Pinpoint the cell where the given text exists, returning its (x, y) midpoint coordinate. 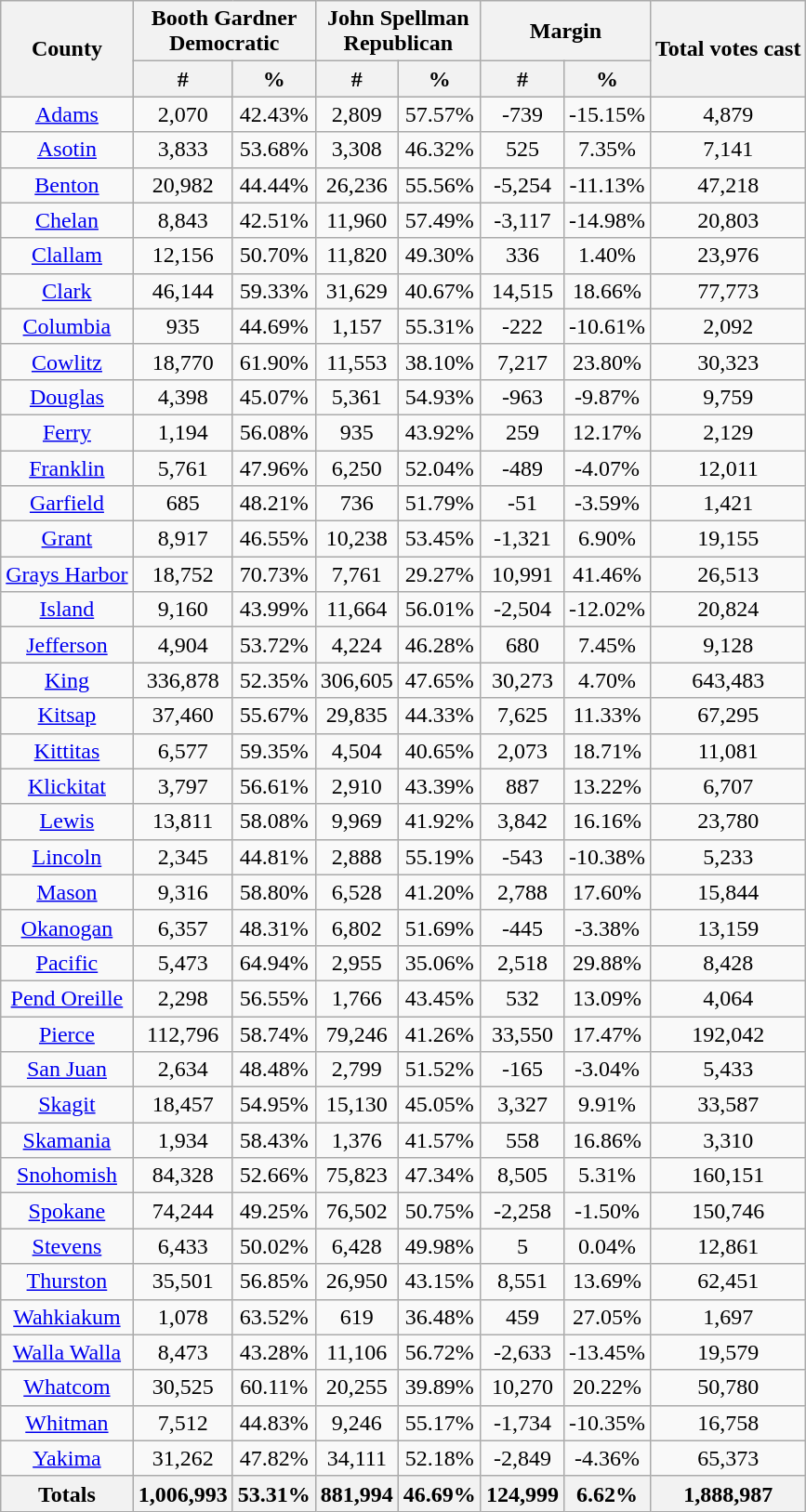
11,960 (357, 220)
2,073 (522, 751)
-489 (522, 467)
Mason (67, 892)
John SpellmanRepublican (398, 32)
26,236 (357, 185)
680 (522, 645)
41.92% (439, 822)
53.45% (439, 539)
4,879 (728, 114)
53.31% (273, 1493)
1,766 (357, 998)
-1.50% (606, 1211)
23,780 (728, 822)
2,955 (357, 963)
643,483 (728, 680)
62,451 (728, 1282)
2,634 (182, 1070)
6,428 (357, 1246)
56.55% (273, 998)
47.34% (439, 1176)
2,799 (357, 1070)
4,398 (182, 397)
1,697 (728, 1317)
43.99% (273, 610)
-15.15% (606, 114)
74,244 (182, 1211)
52.66% (273, 1176)
-3.38% (606, 927)
2,888 (357, 857)
5.31% (606, 1176)
17.47% (606, 1034)
52.35% (273, 680)
43.45% (439, 998)
30,323 (728, 362)
47.82% (273, 1458)
75,823 (357, 1176)
31,262 (182, 1458)
7,512 (182, 1423)
46.55% (273, 539)
50.70% (273, 256)
55.17% (439, 1423)
2,788 (522, 892)
8,505 (522, 1176)
Franklin (67, 467)
-963 (522, 397)
9,969 (357, 822)
-5,254 (522, 185)
45.05% (439, 1105)
5,361 (357, 397)
53.68% (273, 150)
4,904 (182, 645)
67,295 (728, 716)
Jefferson (67, 645)
Kitsap (67, 716)
30,525 (182, 1387)
Grays Harbor (67, 574)
3,842 (522, 822)
20,824 (728, 610)
9,246 (357, 1423)
29.27% (439, 574)
3,797 (182, 786)
Pacific (67, 963)
34,111 (357, 1458)
150,746 (728, 1211)
56.08% (273, 432)
6,250 (357, 467)
19,155 (728, 539)
619 (357, 1317)
10,270 (522, 1387)
-3.04% (606, 1070)
-11.13% (606, 185)
Whitman (67, 1423)
4,504 (357, 751)
23.80% (606, 362)
4.70% (606, 680)
49.98% (439, 1246)
3,833 (182, 150)
47,218 (728, 185)
King (67, 680)
1,888,987 (728, 1493)
Chelan (67, 220)
17.60% (606, 892)
47.96% (273, 467)
33,550 (522, 1034)
57.49% (439, 220)
7,625 (522, 716)
38.10% (439, 362)
12,011 (728, 467)
41.26% (439, 1034)
Ferry (67, 432)
13,811 (182, 822)
-445 (522, 927)
36.48% (439, 1317)
48.21% (273, 504)
49.30% (439, 256)
1,934 (182, 1140)
44.69% (273, 326)
459 (522, 1317)
5 (522, 1246)
Totals (67, 1493)
8,917 (182, 539)
14,515 (522, 291)
-2,258 (522, 1211)
525 (522, 150)
8,428 (728, 963)
50.75% (439, 1211)
18,457 (182, 1105)
42.43% (273, 114)
13.09% (606, 998)
1,421 (728, 504)
-10.61% (606, 326)
56.72% (439, 1352)
Snohomish (67, 1176)
306,605 (357, 680)
10,238 (357, 539)
41.57% (439, 1140)
13.22% (606, 786)
27.05% (606, 1317)
51.79% (439, 504)
259 (522, 432)
6,577 (182, 751)
50.02% (273, 1246)
1,157 (357, 326)
Adams (67, 114)
-222 (522, 326)
-13.45% (606, 1352)
-1,321 (522, 539)
51.69% (439, 927)
-14.98% (606, 220)
1,376 (357, 1140)
46.28% (439, 645)
Island (67, 610)
58.80% (273, 892)
20.22% (606, 1387)
37,460 (182, 716)
2,809 (357, 114)
2,345 (182, 857)
11,081 (728, 751)
44.83% (273, 1423)
1,078 (182, 1317)
55.67% (273, 716)
16.16% (606, 822)
46.69% (439, 1493)
1.40% (606, 256)
43.15% (439, 1282)
-3,117 (522, 220)
Spokane (67, 1211)
-4.07% (606, 467)
Columbia (67, 326)
46,144 (182, 291)
58.43% (273, 1140)
Clark (67, 291)
55.56% (439, 185)
-51 (522, 504)
19,579 (728, 1352)
43.39% (439, 786)
San Juan (67, 1070)
11,820 (357, 256)
887 (522, 786)
55.19% (439, 857)
Walla Walla (67, 1352)
9.91% (606, 1105)
7.35% (606, 150)
2,518 (522, 963)
9,160 (182, 610)
41.46% (606, 574)
20,803 (728, 220)
3,310 (728, 1140)
558 (522, 1140)
31,629 (357, 291)
43.92% (439, 432)
45.07% (273, 397)
7,761 (357, 574)
-165 (522, 1070)
35,501 (182, 1282)
44.44% (273, 185)
13,159 (728, 927)
5,233 (728, 857)
65,373 (728, 1458)
9,316 (182, 892)
9,759 (728, 397)
44.81% (273, 857)
39.89% (439, 1387)
44.33% (439, 716)
-10.38% (606, 857)
-2,504 (522, 610)
-12.02% (606, 610)
9,128 (728, 645)
11,664 (357, 610)
6.62% (606, 1493)
84,328 (182, 1176)
Total votes cast (728, 48)
12,861 (728, 1246)
64.94% (273, 963)
41.20% (439, 892)
52.18% (439, 1458)
2,129 (728, 432)
Lewis (67, 822)
63.52% (273, 1317)
40.67% (439, 291)
47.65% (439, 680)
56.85% (273, 1282)
40.65% (439, 751)
Benton (67, 185)
52.04% (439, 467)
4,224 (357, 645)
59.35% (273, 751)
54.95% (273, 1105)
11,553 (357, 362)
5,433 (728, 1070)
50,780 (728, 1387)
15,844 (728, 892)
Thurston (67, 1282)
6,707 (728, 786)
6,433 (182, 1246)
23,976 (728, 256)
70.73% (273, 574)
42.51% (273, 220)
Yakima (67, 1458)
53.72% (273, 645)
16.86% (606, 1140)
County (67, 48)
Whatcom (67, 1387)
55.31% (439, 326)
61.90% (273, 362)
-4.36% (606, 1458)
5,761 (182, 467)
48.31% (273, 927)
7,141 (728, 150)
Skagit (67, 1105)
-3.59% (606, 504)
192,042 (728, 1034)
532 (522, 998)
51.52% (439, 1070)
5,473 (182, 963)
10,991 (522, 574)
29,835 (357, 716)
20,982 (182, 185)
60.11% (273, 1387)
Margin (565, 32)
1,194 (182, 432)
26,513 (728, 574)
1,006,993 (182, 1493)
56.61% (273, 786)
56.01% (439, 610)
12,156 (182, 256)
Booth GardnerDemocratic (224, 32)
3,308 (357, 150)
6,802 (357, 927)
2,092 (728, 326)
-10.35% (606, 1423)
0.04% (606, 1246)
124,999 (522, 1493)
Lincoln (67, 857)
16,758 (728, 1423)
-543 (522, 857)
6.90% (606, 539)
160,151 (728, 1176)
112,796 (182, 1034)
54.93% (439, 397)
18,770 (182, 362)
-9.87% (606, 397)
18.71% (606, 751)
Skamania (67, 1140)
Pierce (67, 1034)
Stevens (67, 1246)
4,064 (728, 998)
2,298 (182, 998)
18.66% (606, 291)
12.17% (606, 432)
58.74% (273, 1034)
49.25% (273, 1211)
20,255 (357, 1387)
59.33% (273, 291)
Okanogan (67, 927)
11.33% (606, 716)
29.88% (606, 963)
8,843 (182, 220)
15,130 (357, 1105)
79,246 (357, 1034)
7,217 (522, 362)
Pend Oreille (67, 998)
Klickitat (67, 786)
336 (522, 256)
-2,633 (522, 1352)
Cowlitz (67, 362)
881,994 (357, 1493)
-2,849 (522, 1458)
Asotin (67, 150)
2,910 (357, 786)
77,773 (728, 291)
46.32% (439, 150)
7.45% (606, 645)
8,551 (522, 1282)
Garfield (67, 504)
48.48% (273, 1070)
43.28% (273, 1352)
Clallam (67, 256)
6,528 (357, 892)
736 (357, 504)
26,950 (357, 1282)
Wahkiakum (67, 1317)
Grant (67, 539)
35.06% (439, 963)
3,327 (522, 1105)
6,357 (182, 927)
13.69% (606, 1282)
30,273 (522, 680)
76,502 (357, 1211)
-739 (522, 114)
33,587 (728, 1105)
58.08% (273, 822)
-1,734 (522, 1423)
685 (182, 504)
Kittitas (67, 751)
8,473 (182, 1352)
11,106 (357, 1352)
57.57% (439, 114)
18,752 (182, 574)
2,070 (182, 114)
336,878 (182, 680)
Douglas (67, 397)
